Identify which cell holds the provided text, then report its [x, y] central coordinate. 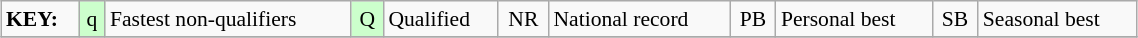
PB [753, 19]
q [92, 19]
NR [523, 19]
SB [955, 19]
Q [367, 19]
Personal best [854, 19]
Fastest non-qualifiers [228, 19]
KEY: [40, 19]
Seasonal best [1058, 19]
National record [639, 19]
Qualified [440, 19]
